Capture the cell that displays the provided text and extract its (X, Y) central coordinate. 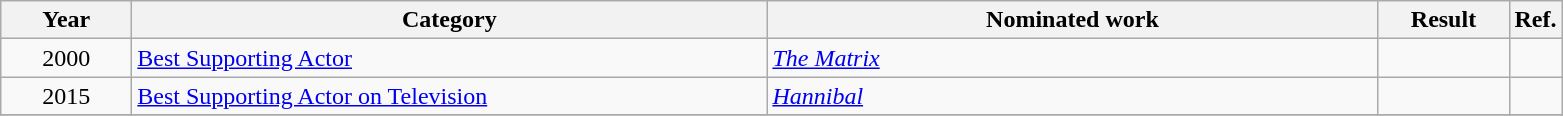
Best Supporting Actor on Television (450, 96)
Year (66, 20)
Best Supporting Actor (450, 58)
Category (450, 20)
Result (1444, 20)
Hannibal (1072, 96)
2015 (66, 96)
Nominated work (1072, 20)
2000 (66, 58)
The Matrix (1072, 58)
Ref. (1536, 20)
